Identify which cell holds the provided text, then report its (X, Y) central coordinate. 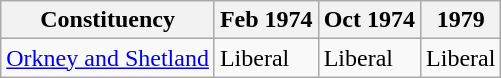
Feb 1974 (266, 20)
Constituency (108, 20)
1979 (461, 20)
Oct 1974 (369, 20)
Orkney and Shetland (108, 58)
